Output the [X, Y] coordinate of the center of the cell containing the given text.  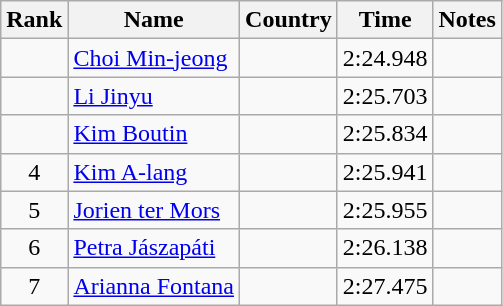
2:26.138 [385, 248]
Arianna Fontana [154, 286]
Time [385, 20]
2:27.475 [385, 286]
Li Jinyu [154, 96]
2:24.948 [385, 58]
2:25.941 [385, 172]
Kim A-lang [154, 172]
2:25.955 [385, 210]
Petra Jászapáti [154, 248]
Country [289, 20]
Choi Min-jeong [154, 58]
5 [34, 210]
Jorien ter Mors [154, 210]
6 [34, 248]
Rank [34, 20]
Notes [467, 20]
7 [34, 286]
2:25.703 [385, 96]
2:25.834 [385, 134]
Kim Boutin [154, 134]
Name [154, 20]
4 [34, 172]
